Identify which cell holds the provided text, then report its (x, y) central coordinate. 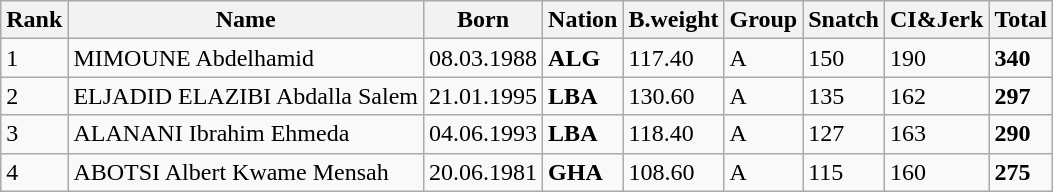
127 (844, 134)
1 (34, 58)
162 (936, 96)
21.01.1995 (484, 96)
Total (1021, 20)
Group (764, 20)
Born (484, 20)
150 (844, 58)
290 (1021, 134)
108.60 (674, 172)
297 (1021, 96)
ALANANI Ibrahim Ehmeda (246, 134)
ELJADID ELAZIBI Abdalla Salem (246, 96)
118.40 (674, 134)
163 (936, 134)
135 (844, 96)
115 (844, 172)
B.weight (674, 20)
MIMOUNE Abdelhamid (246, 58)
ALG (583, 58)
Snatch (844, 20)
04.06.1993 (484, 134)
160 (936, 172)
130.60 (674, 96)
275 (1021, 172)
ABOTSI Albert Kwame Mensah (246, 172)
08.03.1988 (484, 58)
Name (246, 20)
20.06.1981 (484, 172)
GHA (583, 172)
Rank (34, 20)
4 (34, 172)
190 (936, 58)
117.40 (674, 58)
CI&Jerk (936, 20)
Nation (583, 20)
340 (1021, 58)
2 (34, 96)
3 (34, 134)
